Scan for the cell matching the given text and deliver its [x, y] coordinate at center. 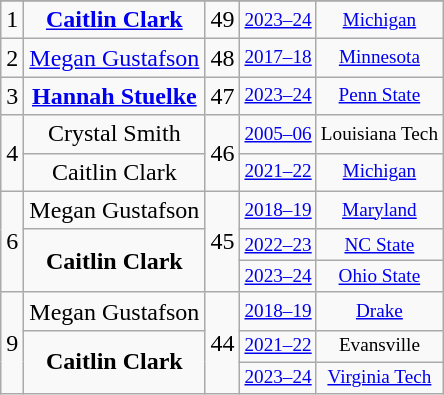
Minnesota [379, 58]
NC State [379, 245]
3 [12, 96]
Penn State [379, 96]
Drake [379, 311]
47 [222, 96]
2005–06 [278, 134]
6 [12, 242]
4 [12, 153]
48 [222, 58]
Maryland [379, 210]
Louisiana Tech [379, 134]
Evansville [379, 346]
Virginia Tech [379, 378]
45 [222, 242]
Hannah Stuelke [114, 96]
46 [222, 153]
49 [222, 20]
2 [12, 58]
9 [12, 342]
2017–18 [278, 58]
1 [12, 20]
2022–23 [278, 245]
44 [222, 342]
Crystal Smith [114, 134]
Ohio State [379, 277]
